Locate the cell with the specified text and output its [x, y] center coordinate. 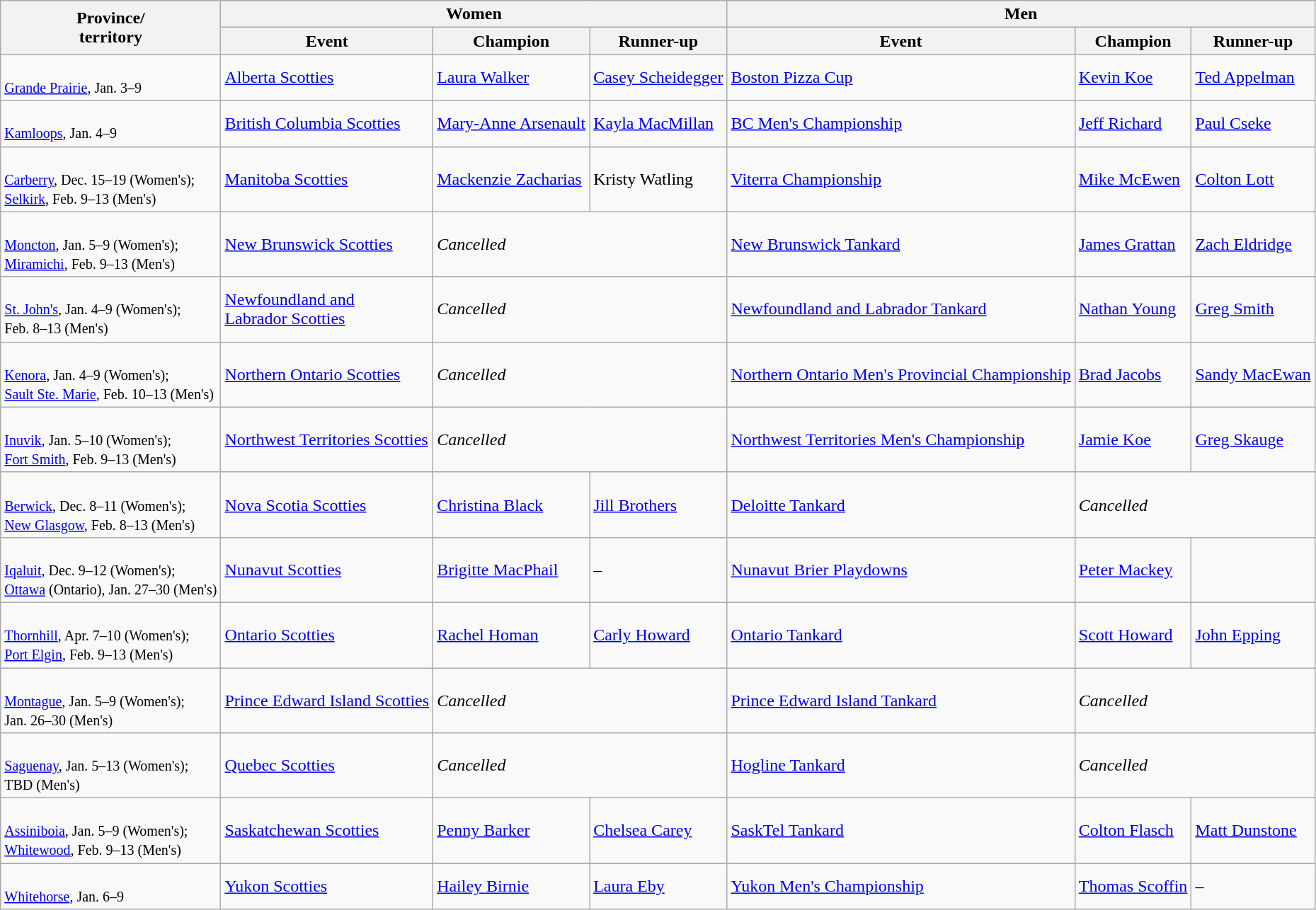
Montague, Jan. 5–9 (Women's); Jan. 26–30 (Men's) [110, 701]
Colton Flasch [1133, 831]
Jeff Richard [1133, 123]
Penny Barker [511, 831]
Sandy MacEwan [1253, 374]
Newfoundland and Labrador Tankard [900, 309]
Prince Edward Island Scotties [327, 701]
Kayla MacMillan [658, 123]
Saskatchewan Scotties [327, 831]
Women [474, 14]
Northwest Territories Scotties [327, 439]
Greg Skauge [1253, 439]
Whitehorse, Jan. 6–9 [110, 886]
Deloitte Tankard [900, 505]
John Epping [1253, 635]
British Columbia Scotties [327, 123]
Thornhill, Apr. 7–10 (Women's); Port Elgin, Feb. 9–13 (Men's) [110, 635]
Ted Appelman [1253, 78]
Colton Lott [1253, 179]
Hogline Tankard [900, 766]
Mike McEwen [1133, 179]
Boston Pizza Cup [900, 78]
Kristy Watling [658, 179]
Brad Jacobs [1133, 374]
Laura Walker [511, 78]
Quebec Scotties [327, 766]
Mary-Anne Arsenault [511, 123]
Scott Howard [1133, 635]
Nova Scotia Scotties [327, 505]
Newfoundland and Labrador Scotties [327, 309]
SaskTel Tankard [900, 831]
Northwest Territories Men's Championship [900, 439]
Iqaluit, Dec. 9–12 (Women's); Ottawa (Ontario), Jan. 27–30 (Men's) [110, 570]
Moncton, Jan. 5–9 (Women's); Miramichi, Feb. 9–13 (Men's) [110, 244]
Nathan Young [1133, 309]
Hailey Birnie [511, 886]
Carberry, Dec. 15–19 (Women's); Selkirk, Feb. 9–13 (Men's) [110, 179]
St. John's, Jan. 4–9 (Women's); Feb. 8–13 (Men's) [110, 309]
Peter Mackey [1133, 570]
Casey Scheidegger [658, 78]
Kevin Koe [1133, 78]
Grande Prairie, Jan. 3–9 [110, 78]
Inuvik, Jan. 5–10 (Women's); Fort Smith, Feb. 9–13 (Men's) [110, 439]
Nunavut Scotties [327, 570]
Ontario Tankard [900, 635]
BC Men's Championship [900, 123]
Nunavut Brier Playdowns [900, 570]
Rachel Homan [511, 635]
Kamloops, Jan. 4–9 [110, 123]
Saguenay, Jan. 5–13 (Women's); TBD (Men's) [110, 766]
Jill Brothers [658, 505]
Yukon Men's Championship [900, 886]
Jamie Koe [1133, 439]
Kenora, Jan. 4–9 (Women's); Sault Ste. Marie, Feb. 10–13 (Men's) [110, 374]
Brigitte MacPhail [511, 570]
Assiniboia, Jan. 5–9 (Women's); Whitewood, Feb. 9–13 (Men's) [110, 831]
Chelsea Carey [658, 831]
Greg Smith [1253, 309]
Christina Black [511, 505]
Prince Edward Island Tankard [900, 701]
New Brunswick Tankard [900, 244]
Zach Eldridge [1253, 244]
James Grattan [1133, 244]
Laura Eby [658, 886]
Men [1021, 14]
New Brunswick Scotties [327, 244]
Province/territory [110, 28]
Carly Howard [658, 635]
Ontario Scotties [327, 635]
Yukon Scotties [327, 886]
Northern Ontario Scotties [327, 374]
Paul Cseke [1253, 123]
Manitoba Scotties [327, 179]
Matt Dunstone [1253, 831]
Berwick, Dec. 8–11 (Women's); New Glasgow, Feb. 8–13 (Men's) [110, 505]
Northern Ontario Men's Provincial Championship [900, 374]
Alberta Scotties [327, 78]
Thomas Scoffin [1133, 886]
Mackenzie Zacharias [511, 179]
Viterra Championship [900, 179]
